Output the [x, y] coordinate of the center of the cell containing the given text.  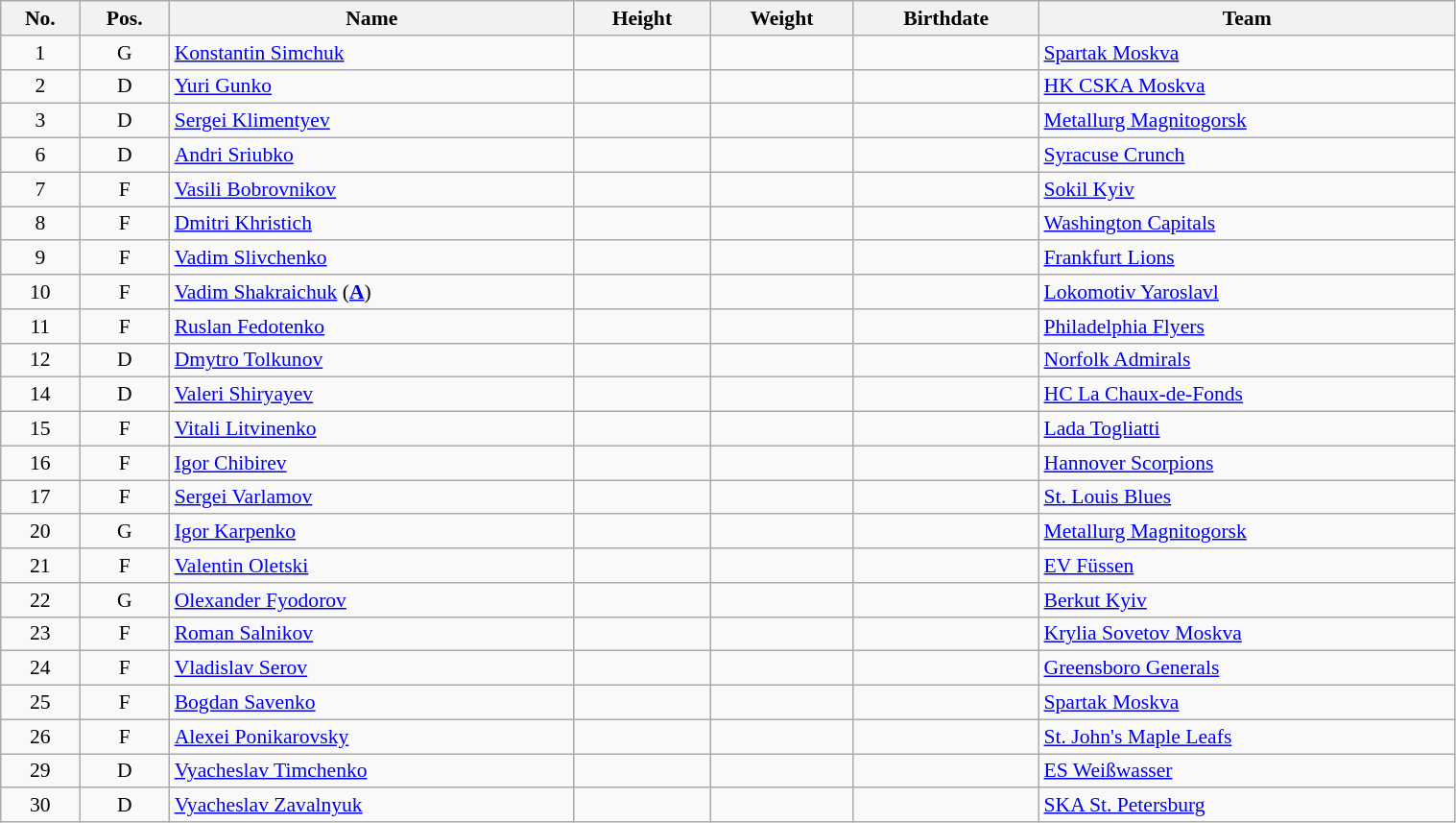
Washington Capitals [1247, 224]
Norfolk Admirals [1247, 360]
Philadelphia Flyers [1247, 327]
Team [1247, 18]
ES Weißwasser [1247, 771]
HC La Chaux-de-Fonds [1247, 395]
EV Füssen [1247, 566]
23 [40, 634]
21 [40, 566]
7 [40, 189]
Olexander Fyodorov [372, 600]
Pos. [125, 18]
1 [40, 53]
24 [40, 668]
Hannover Scorpions [1247, 463]
Dmytro Tolkunov [372, 360]
Greensboro Generals [1247, 668]
11 [40, 327]
Height [642, 18]
30 [40, 806]
Yuri Gunko [372, 86]
Roman Salnikov [372, 634]
26 [40, 737]
Dmitri Khristich [372, 224]
12 [40, 360]
2 [40, 86]
No. [40, 18]
Birthdate [946, 18]
Berkut Kyiv [1247, 600]
17 [40, 497]
St. John's Maple Leafs [1247, 737]
Krylia Sovetov Moskva [1247, 634]
Weight [781, 18]
15 [40, 429]
Igor Karpenko [372, 532]
25 [40, 703]
8 [40, 224]
Vyacheslav Zavalnyuk [372, 806]
Vadim Shakraichuk (A) [372, 292]
Bogdan Savenko [372, 703]
Vladislav Serov [372, 668]
Konstantin Simchuk [372, 53]
SKA St. Petersburg [1247, 806]
Vasili Bobrovnikov [372, 189]
Lada Togliatti [1247, 429]
Igor Chibirev [372, 463]
Sokil Kyiv [1247, 189]
22 [40, 600]
3 [40, 121]
Vadim Slivchenko [372, 258]
Valeri Shiryayev [372, 395]
Frankfurt Lions [1247, 258]
Sergei Varlamov [372, 497]
20 [40, 532]
14 [40, 395]
Syracuse Crunch [1247, 156]
Valentin Oletski [372, 566]
Ruslan Fedotenko [372, 327]
St. Louis Blues [1247, 497]
Name [372, 18]
6 [40, 156]
Lokomotiv Yaroslavl [1247, 292]
Sergei Klimentyev [372, 121]
HK CSKA Moskva [1247, 86]
10 [40, 292]
29 [40, 771]
Alexei Ponikarovsky [372, 737]
Andri Sriubko [372, 156]
9 [40, 258]
Vitali Litvinenko [372, 429]
16 [40, 463]
Vyacheslav Timchenko [372, 771]
